Determine the [x, y] coordinate at the center of the cell enclosing the given text.  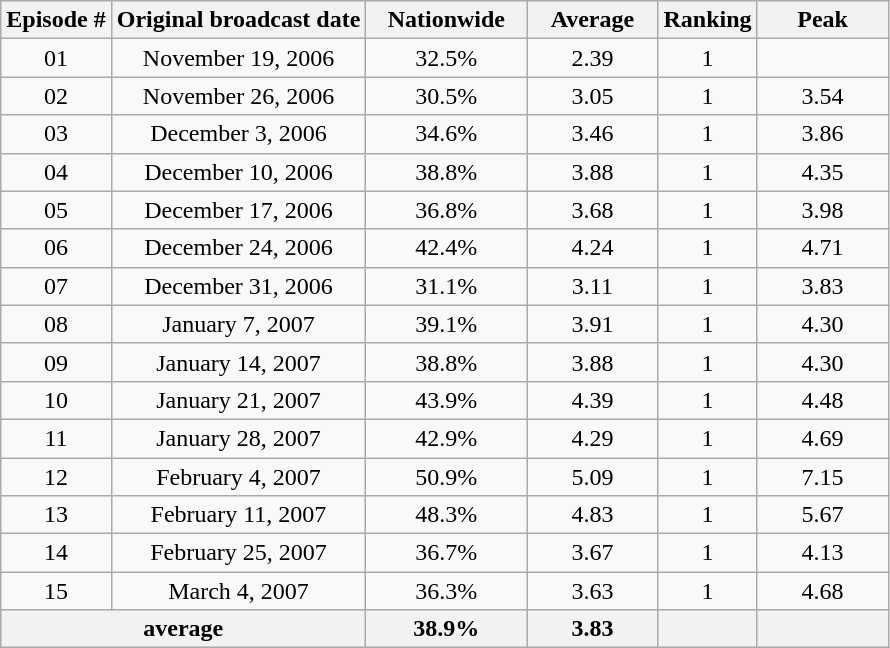
01 [56, 58]
3.54 [822, 96]
10 [56, 400]
7.15 [822, 477]
39.1% [446, 324]
Nationwide [446, 20]
4.29 [592, 438]
4.24 [592, 248]
4.48 [822, 400]
43.9% [446, 400]
4.69 [822, 438]
48.3% [446, 515]
February 11, 2007 [238, 515]
32.5% [446, 58]
February 4, 2007 [238, 477]
4.83 [592, 515]
3.67 [592, 553]
January 21, 2007 [238, 400]
Ranking [708, 20]
4.39 [592, 400]
4.13 [822, 553]
14 [56, 553]
3.91 [592, 324]
34.6% [446, 134]
05 [56, 210]
December 31, 2006 [238, 286]
42.4% [446, 248]
3.98 [822, 210]
03 [56, 134]
4.68 [822, 591]
3.46 [592, 134]
12 [56, 477]
11 [56, 438]
36.8% [446, 210]
04 [56, 172]
January 28, 2007 [238, 438]
3.68 [592, 210]
4.71 [822, 248]
January 7, 2007 [238, 324]
09 [56, 362]
38.9% [446, 629]
Original broadcast date [238, 20]
November 26, 2006 [238, 96]
3.11 [592, 286]
December 3, 2006 [238, 134]
average [184, 629]
January 14, 2007 [238, 362]
2.39 [592, 58]
December 17, 2006 [238, 210]
08 [56, 324]
4.35 [822, 172]
42.9% [446, 438]
30.5% [446, 96]
02 [56, 96]
December 10, 2006 [238, 172]
5.67 [822, 515]
07 [56, 286]
Average [592, 20]
November 19, 2006 [238, 58]
36.7% [446, 553]
5.09 [592, 477]
3.05 [592, 96]
December 24, 2006 [238, 248]
February 25, 2007 [238, 553]
13 [56, 515]
06 [56, 248]
3.63 [592, 591]
36.3% [446, 591]
50.9% [446, 477]
Episode # [56, 20]
Peak [822, 20]
3.86 [822, 134]
31.1% [446, 286]
15 [56, 591]
March 4, 2007 [238, 591]
